Search for the cell housing the specified text and yield its [X, Y] center coordinate. 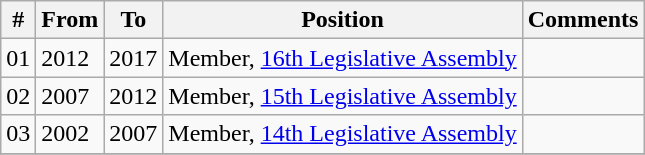
Comments [583, 20]
Member, 16th Legislative Assembly [342, 58]
02 [18, 96]
To [134, 20]
Member, 14th Legislative Assembly [342, 134]
2017 [134, 58]
2002 [70, 134]
01 [18, 58]
From [70, 20]
# [18, 20]
03 [18, 134]
Member, 15th Legislative Assembly [342, 96]
Position [342, 20]
